Identify which cell holds the provided text, then report its (X, Y) central coordinate. 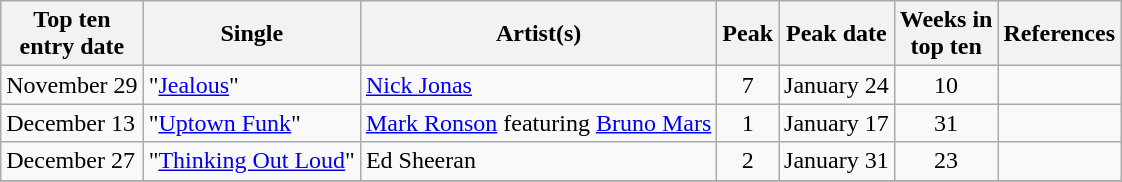
Weeks intop ten (946, 34)
10 (946, 85)
Ed Sheeran (538, 161)
Single (252, 34)
Peak (748, 34)
Nick Jonas (538, 85)
December 27 (72, 161)
January 31 (837, 161)
23 (946, 161)
January 24 (837, 85)
Artist(s) (538, 34)
7 (748, 85)
"Thinking Out Loud" (252, 161)
2 (748, 161)
November 29 (72, 85)
Peak date (837, 34)
1 (748, 123)
January 17 (837, 123)
Mark Ronson featuring Bruno Mars (538, 123)
"Uptown Funk" (252, 123)
December 13 (72, 123)
References (1060, 34)
31 (946, 123)
Top tenentry date (72, 34)
"Jealous" (252, 85)
